Provide the [X, Y] coordinate of the cell's center where the given text is located.  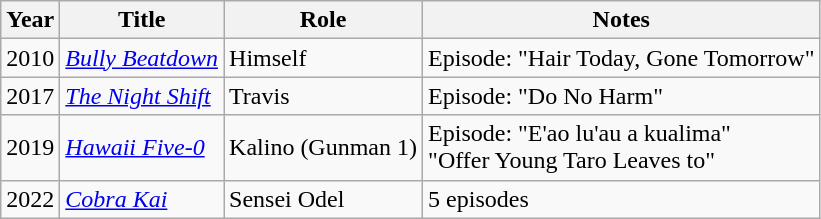
Bully Beatdown [142, 58]
5 episodes [622, 199]
Himself [324, 58]
Travis [324, 96]
Role [324, 20]
Episode: "E'ao lu'au a kualima""Offer Young Taro Leaves to" [622, 148]
Cobra Kai [142, 199]
Hawaii Five-0 [142, 148]
Title [142, 20]
The Night Shift [142, 96]
Year [30, 20]
Episode: "Do No Harm" [622, 96]
2022 [30, 199]
Episode: "Hair Today, Gone Tomorrow" [622, 58]
Notes [622, 20]
Sensei Odel [324, 199]
2019 [30, 148]
2010 [30, 58]
Kalino (Gunman 1) [324, 148]
2017 [30, 96]
